Pinpoint the cell where the given text exists, returning its (x, y) midpoint coordinate. 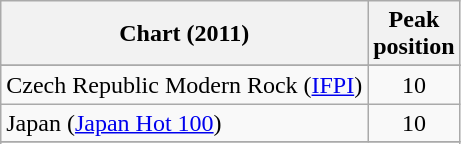
Japan (Japan Hot 100) (184, 123)
Czech Republic Modern Rock (IFPI) (184, 85)
Peakposition (414, 34)
Chart (2011) (184, 34)
